Provide the [x, y] coordinate of the cell's center where the given text is located.  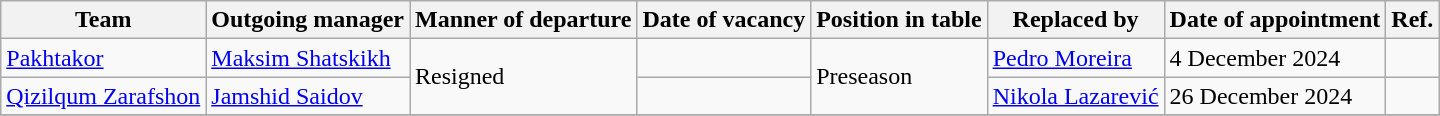
Manner of departure [524, 20]
Date of vacancy [724, 20]
Replaced by [1076, 20]
Resigned [524, 77]
Date of appointment [1275, 20]
Nikola Lazarević [1076, 96]
Ref. [1412, 20]
4 December 2024 [1275, 58]
Qizilqum Zarafshon [104, 96]
Jamshid Saidov [308, 96]
Position in table [899, 20]
Maksim Shatskikh [308, 58]
Preseason [899, 77]
Outgoing manager [308, 20]
Pedro Moreira [1076, 58]
Pakhtakor [104, 58]
Team [104, 20]
26 December 2024 [1275, 96]
